Extract the [x, y] coordinate from the center of the cell holding the provided text.  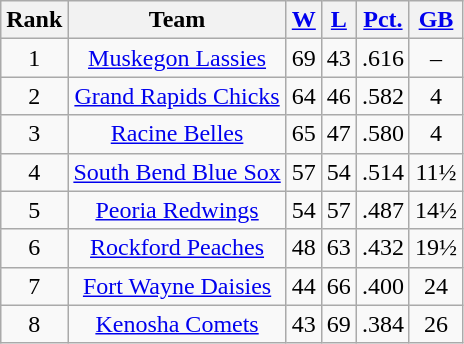
24 [436, 286]
Grand Rapids Chicks [177, 96]
– [436, 58]
L [338, 20]
65 [304, 134]
64 [304, 96]
63 [338, 248]
Kenosha Comets [177, 324]
Team [177, 20]
3 [34, 134]
47 [338, 134]
.582 [382, 96]
.580 [382, 134]
44 [304, 286]
Racine Belles [177, 134]
26 [436, 324]
6 [34, 248]
66 [338, 286]
Rank [34, 20]
.616 [382, 58]
8 [34, 324]
19½ [436, 248]
W [304, 20]
2 [34, 96]
Pct. [382, 20]
South Bend Blue Sox [177, 172]
.514 [382, 172]
Peoria Redwings [177, 210]
Rockford Peaches [177, 248]
.400 [382, 286]
46 [338, 96]
.487 [382, 210]
48 [304, 248]
Fort Wayne Daisies [177, 286]
1 [34, 58]
14½ [436, 210]
11½ [436, 172]
.384 [382, 324]
.432 [382, 248]
7 [34, 286]
5 [34, 210]
Muskegon Lassies [177, 58]
GB [436, 20]
